Provide the (X, Y) coordinate of the cell's center where the given text is located.  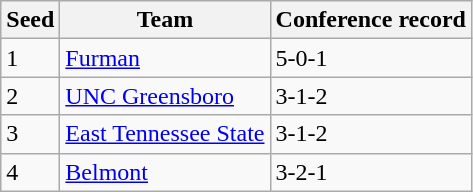
UNC Greensboro (165, 96)
5-0-1 (370, 58)
Seed (30, 20)
Conference record (370, 20)
2 (30, 96)
East Tennessee State (165, 134)
Team (165, 20)
1 (30, 58)
3-2-1 (370, 172)
4 (30, 172)
Belmont (165, 172)
3 (30, 134)
Furman (165, 58)
